Pinpoint the cell where the given text exists, returning its [X, Y] midpoint coordinate. 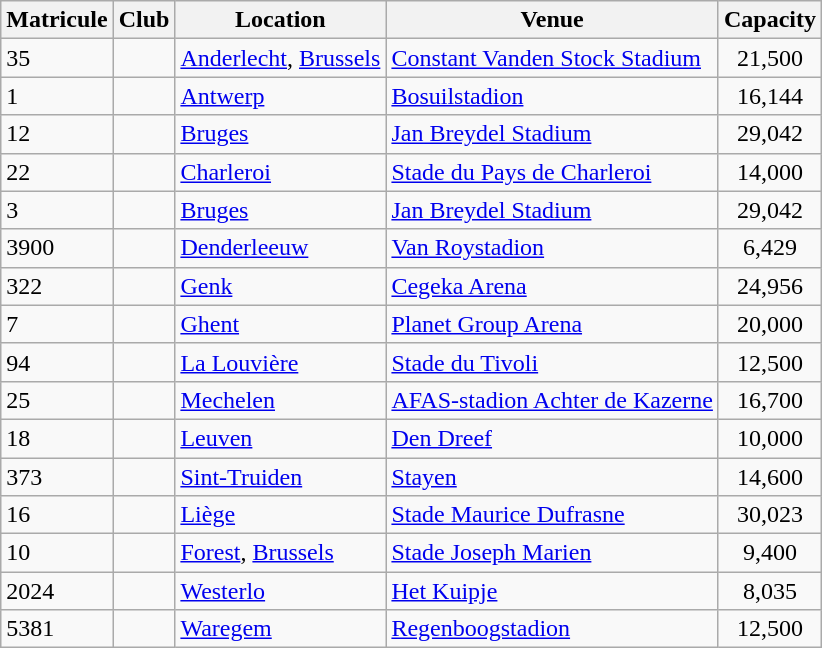
Waregem [280, 629]
14,000 [770, 172]
16,144 [770, 96]
Stade du Tivoli [552, 362]
Bosuilstadion [552, 96]
Anderlecht, Brussels [280, 58]
16 [57, 515]
Capacity [770, 20]
Westerlo [280, 591]
AFAS-stadion Achter de Kazerne [552, 400]
12 [57, 134]
1 [57, 96]
Ghent [280, 324]
Mechelen [280, 400]
Stade Joseph Marien [552, 553]
Sint-Truiden [280, 477]
Stade Maurice Dufrasne [552, 515]
Het Kuipje [552, 591]
6,429 [770, 248]
Cegeka Arena [552, 286]
3900 [57, 248]
24,956 [770, 286]
Matricule [57, 20]
Charleroi [280, 172]
20,000 [770, 324]
18 [57, 438]
Club [144, 20]
Planet Group Arena [552, 324]
Liège [280, 515]
10 [57, 553]
14,600 [770, 477]
Stayen [552, 477]
Forest, Brussels [280, 553]
8,035 [770, 591]
Den Dreef [552, 438]
Denderleeuw [280, 248]
10,000 [770, 438]
9,400 [770, 553]
16,700 [770, 400]
Venue [552, 20]
21,500 [770, 58]
25 [57, 400]
3 [57, 210]
Genk [280, 286]
Stade du Pays de Charleroi [552, 172]
373 [57, 477]
Constant Vanden Stock Stadium [552, 58]
22 [57, 172]
5381 [57, 629]
30,023 [770, 515]
7 [57, 324]
2024 [57, 591]
94 [57, 362]
Leuven [280, 438]
Regenboogstadion [552, 629]
Location [280, 20]
La Louvière [280, 362]
Van Roystadion [552, 248]
35 [57, 58]
322 [57, 286]
Antwerp [280, 96]
